Locate the cell with the specified text and output its (X, Y) center coordinate. 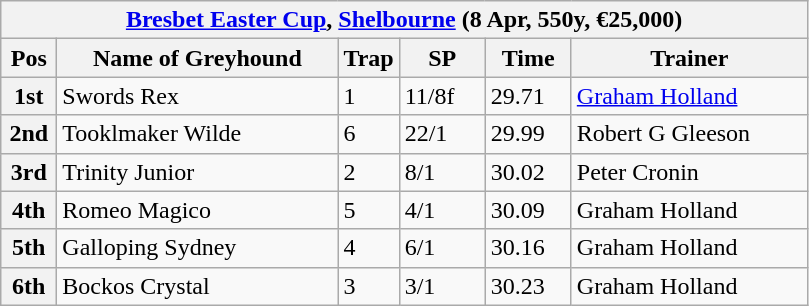
5th (29, 248)
29.71 (528, 96)
4 (368, 248)
1 (368, 96)
6th (29, 286)
30.09 (528, 210)
Robert G Gleeson (689, 134)
Trinity Junior (198, 172)
Romeo Magico (198, 210)
4th (29, 210)
SP (442, 58)
Peter Cronin (689, 172)
Tooklmaker Wilde (198, 134)
Swords Rex (198, 96)
3rd (29, 172)
22/1 (442, 134)
2nd (29, 134)
5 (368, 210)
8/1 (442, 172)
3 (368, 286)
Trainer (689, 58)
Galloping Sydney (198, 248)
6/1 (442, 248)
Bockos Crystal (198, 286)
30.02 (528, 172)
30.16 (528, 248)
Trap (368, 58)
30.23 (528, 286)
1st (29, 96)
Name of Greyhound (198, 58)
4/1 (442, 210)
Pos (29, 58)
3/1 (442, 286)
Time (528, 58)
Bresbet Easter Cup, Shelbourne (8 Apr, 550y, €25,000) (404, 20)
2 (368, 172)
11/8f (442, 96)
6 (368, 134)
29.99 (528, 134)
